Return the [X, Y] coordinate for the center point of the cell that contains the specified text.  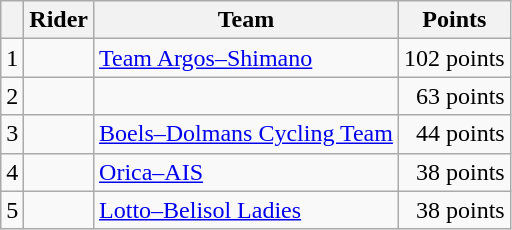
Team [246, 20]
63 points [454, 96]
2 [12, 96]
Orica–AIS [246, 172]
Lotto–Belisol Ladies [246, 210]
Rider [59, 20]
Points [454, 20]
Team Argos–Shimano [246, 58]
3 [12, 134]
4 [12, 172]
Boels–Dolmans Cycling Team [246, 134]
5 [12, 210]
44 points [454, 134]
1 [12, 58]
102 points [454, 58]
